Pinpoint the cell where the given text exists, returning its [X, Y] midpoint coordinate. 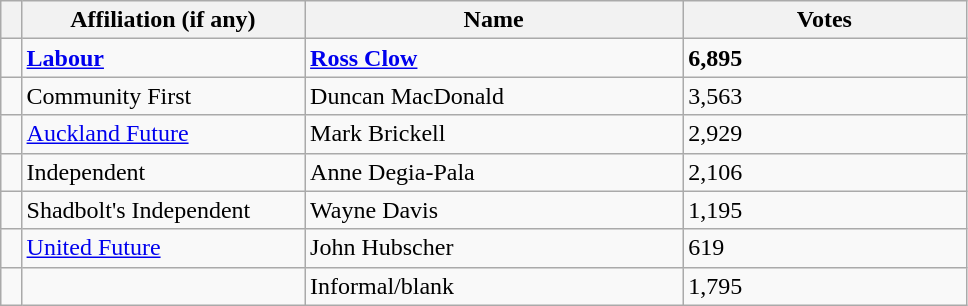
John Hubscher [494, 248]
Independent [163, 172]
Affiliation (if any) [163, 20]
Auckland Future [163, 134]
Shadbolt's Independent [163, 210]
3,563 [825, 96]
6,895 [825, 58]
Duncan MacDonald [494, 96]
Community First [163, 96]
1,195 [825, 210]
619 [825, 248]
Votes [825, 20]
Ross Clow [494, 58]
Mark Brickell [494, 134]
Anne Degia-Pala [494, 172]
Name [494, 20]
Informal/blank [494, 286]
United Future [163, 248]
2,106 [825, 172]
1,795 [825, 286]
Wayne Davis [494, 210]
Labour [163, 58]
2,929 [825, 134]
